Identify which cell holds the provided text, then report its (x, y) central coordinate. 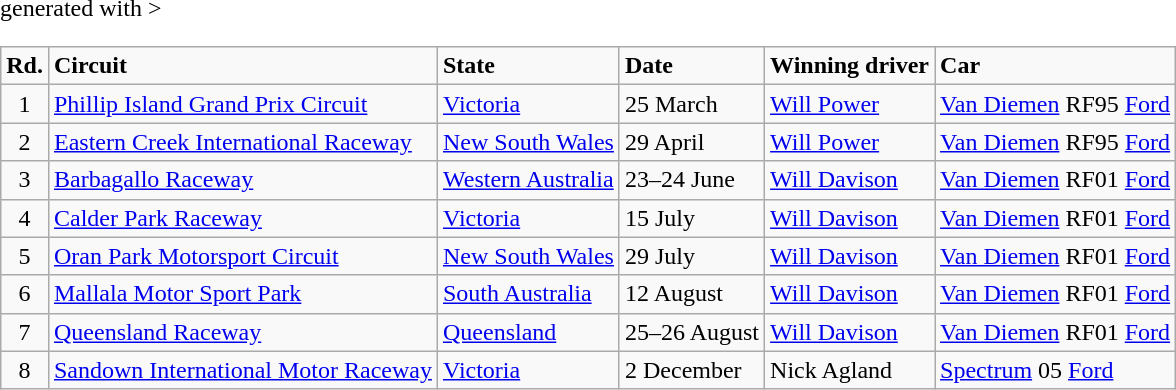
Sandown International Motor Raceway (242, 370)
2 (25, 142)
15 July (692, 218)
1 (25, 104)
29 July (692, 256)
Car (1056, 66)
Circuit (242, 66)
8 (25, 370)
Mallala Motor Sport Park (242, 294)
3 (25, 180)
7 (25, 332)
South Australia (528, 294)
Queensland (528, 332)
Calder Park Raceway (242, 218)
Date (692, 66)
Nick Agland (850, 370)
Eastern Creek International Raceway (242, 142)
Western Australia (528, 180)
Barbagallo Raceway (242, 180)
Winning driver (850, 66)
Queensland Raceway (242, 332)
4 (25, 218)
State (528, 66)
5 (25, 256)
Oran Park Motorsport Circuit (242, 256)
Spectrum 05 Ford (1056, 370)
25 March (692, 104)
25–26 August (692, 332)
29 April (692, 142)
6 (25, 294)
Phillip Island Grand Prix Circuit (242, 104)
Rd. (25, 66)
23–24 June (692, 180)
12 August (692, 294)
2 December (692, 370)
